Identify which cell holds the provided text, then report its (X, Y) central coordinate. 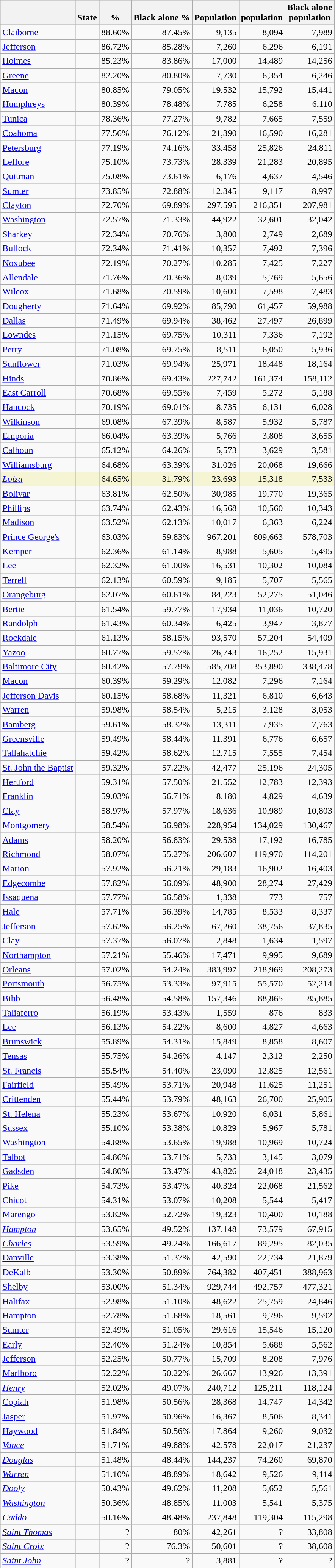
50.22% (162, 1373)
Rockdale (38, 638)
21,562 (310, 1186)
54.73% (115, 1186)
51.71% (115, 1445)
Bertie (38, 609)
Humphreys (38, 104)
50.16% (115, 1517)
73.85% (115, 191)
4,639 (310, 796)
72.19% (115, 263)
Lowndes (38, 335)
54.80% (115, 1171)
7,260 (215, 47)
9,185 (215, 580)
61.14% (162, 551)
St. John the Baptist (38, 768)
22,068 (262, 1186)
16,252 (262, 652)
97,915 (215, 984)
19,323 (215, 1215)
5,417 (310, 1200)
144,237 (215, 1460)
70.76% (162, 234)
Bullock (38, 249)
157,346 (215, 998)
72.88% (162, 191)
7,555 (262, 753)
Perry (38, 349)
14,747 (262, 1402)
67.39% (162, 422)
15,318 (262, 479)
18,164 (310, 364)
18,642 (215, 1474)
10,357 (215, 249)
70.59% (162, 292)
125,211 (262, 1388)
22,734 (262, 1258)
17,471 (215, 955)
2,250 (310, 1056)
21,283 (262, 162)
61.00% (162, 566)
585,708 (215, 667)
21,552 (215, 782)
Terrell (38, 580)
78.48% (162, 104)
53.43% (162, 1013)
Chicot (38, 1200)
14,785 (215, 912)
5,562 (310, 1344)
7,976 (310, 1359)
16,785 (310, 839)
Williamsburg (38, 465)
48.85% (162, 1503)
Hale (38, 912)
6,425 (215, 623)
407,451 (262, 1272)
East Carroll (38, 392)
22,017 (262, 1445)
71.49% (115, 320)
54.22% (162, 1027)
7,492 (262, 249)
57.62% (115, 926)
56.71% (162, 796)
Claiborne (38, 32)
8,337 (310, 912)
17,192 (262, 839)
Halifax (38, 1301)
7,459 (215, 392)
3,128 (262, 710)
10,920 (215, 1113)
61,457 (262, 306)
69.01% (162, 407)
11,625 (262, 1085)
10,311 (215, 335)
4,663 (310, 1027)
237,848 (215, 1517)
75.08% (115, 176)
13,391 (310, 1373)
70.19% (115, 407)
158,112 (310, 378)
14,256 (310, 61)
8,587 (215, 422)
69.89% (162, 205)
71.03% (115, 364)
56.07% (162, 941)
48,163 (215, 1099)
Black alonepopulation (310, 13)
15,709 (215, 1359)
19,532 (215, 90)
7,336 (262, 335)
65.12% (115, 450)
118,124 (310, 1388)
56.25% (162, 926)
26,700 (262, 1099)
Copiah (38, 1402)
15,849 (215, 1041)
82.20% (115, 75)
3,145 (262, 1157)
63.52% (115, 522)
Hancock (38, 407)
50.43% (115, 1488)
4,829 (262, 796)
52.78% (115, 1315)
16,281 (310, 133)
33,458 (215, 147)
59.57% (162, 652)
51.48% (115, 1460)
53.33% (162, 984)
Phillips (38, 508)
55.27% (162, 854)
Quitman (38, 176)
4,827 (262, 1027)
77.19% (115, 147)
58.07% (115, 854)
297,595 (215, 205)
70.27% (162, 263)
44,922 (215, 220)
10,400 (262, 1215)
10,989 (262, 811)
8,180 (215, 796)
7,296 (262, 681)
88.60% (115, 32)
757 (310, 897)
5,215 (215, 710)
5,932 (262, 422)
12,783 (262, 782)
833 (310, 1013)
15,120 (310, 1330)
19,666 (310, 465)
16,403 (310, 868)
130,467 (310, 825)
55.54% (115, 1070)
62.50% (162, 494)
26,743 (215, 652)
71.08% (115, 349)
26,667 (215, 1373)
Caddo (38, 1517)
75.10% (115, 162)
11,036 (262, 609)
Richmond (38, 854)
57.50% (162, 782)
32,601 (262, 220)
71.15% (115, 335)
10,720 (310, 609)
6,657 (310, 739)
5,605 (262, 551)
38,462 (215, 320)
53.82% (115, 1215)
228,954 (215, 825)
2,312 (262, 1056)
5,573 (215, 450)
54.88% (115, 1143)
Sunflower (38, 364)
53.79% (162, 1099)
11,208 (215, 1488)
55,570 (262, 984)
161,374 (262, 378)
12,825 (262, 1070)
13,311 (215, 724)
29,183 (215, 868)
11,251 (310, 1085)
17,934 (215, 609)
Jefferson Davis (38, 696)
86.72% (115, 47)
20,895 (310, 162)
5,766 (215, 436)
3,877 (310, 623)
Orleans (38, 969)
57.22% (162, 768)
Tunica (38, 119)
Early (38, 1344)
773 (262, 897)
59.03% (115, 796)
6,176 (215, 176)
51.68% (162, 1315)
10,803 (310, 811)
87.45% (162, 32)
218,969 (262, 969)
10,285 (215, 263)
56.09% (162, 883)
9,796 (262, 1315)
7,192 (310, 335)
Black alone % (162, 13)
2,689 (310, 234)
60.39% (115, 681)
Hertford (38, 782)
77.27% (162, 119)
Saint Croix (38, 1546)
89,295 (262, 1243)
29,538 (215, 839)
Franklin (38, 796)
8,533 (262, 912)
80.85% (115, 90)
5,861 (310, 1113)
58.15% (162, 638)
Leflore (38, 162)
Saint Thomas (38, 1532)
54,409 (310, 638)
69.43% (162, 378)
3,053 (310, 710)
Bamberg (38, 724)
6,246 (310, 75)
Greene (38, 75)
29,616 (215, 1330)
5,561 (310, 1488)
6,643 (310, 696)
59.98% (115, 710)
Emporia (38, 436)
11,391 (215, 739)
Loíza (38, 479)
49.24% (162, 1243)
59.29% (162, 681)
60.42% (115, 667)
63.03% (115, 537)
3,655 (310, 436)
15,441 (310, 90)
59.83% (162, 537)
53.67% (162, 1113)
78.36% (115, 119)
7,559 (310, 119)
19,365 (310, 494)
Edgecombe (38, 883)
12,345 (215, 191)
88,865 (262, 998)
37,835 (310, 926)
60.77% (115, 652)
DeKalb (38, 1272)
11,321 (215, 696)
6,776 (262, 739)
40,324 (215, 1186)
18,561 (215, 1315)
69,870 (310, 1460)
Taliaferro (38, 1013)
71.76% (115, 277)
57.79% (162, 667)
6,031 (262, 1113)
Marlboro (38, 1373)
8,511 (215, 349)
25,196 (262, 768)
56.39% (162, 912)
54.26% (162, 1056)
Allendale (38, 277)
Hinds (38, 378)
Greensville (38, 739)
38,608 (310, 1546)
5,781 (310, 1128)
5,565 (310, 580)
876 (262, 1013)
23,090 (215, 1070)
73.73% (162, 162)
74,260 (262, 1460)
58.97% (115, 811)
48,622 (215, 1301)
15,931 (310, 652)
208,273 (310, 969)
59.61% (115, 724)
3,079 (310, 1157)
56.48% (115, 998)
240,712 (215, 1388)
State (87, 13)
58.32% (162, 724)
5,688 (262, 1344)
10,084 (310, 566)
7,598 (262, 292)
55.49% (115, 1085)
8,039 (215, 277)
Jasper (38, 1416)
59.32% (115, 768)
60.61% (162, 594)
31,026 (215, 465)
52.72% (162, 1215)
134,029 (262, 825)
1,338 (215, 897)
Saint John (38, 1560)
55.44% (115, 1099)
25,826 (262, 147)
85.23% (115, 61)
24,846 (310, 1301)
14,489 (262, 61)
61.13% (115, 638)
207,981 (310, 205)
55.23% (115, 1113)
Issaquena (38, 897)
Yazoo (38, 652)
57,204 (262, 638)
Holmes (38, 61)
7,454 (310, 753)
72.70% (115, 205)
17,000 (215, 61)
38,756 (262, 926)
55.89% (115, 1041)
93,570 (215, 638)
5,652 (262, 1488)
52.22% (115, 1373)
63.74% (115, 508)
52.49% (115, 1330)
51.97% (115, 1416)
7,785 (215, 104)
85,885 (310, 998)
21,237 (310, 1445)
9,689 (310, 955)
St. Helena (38, 1113)
population (262, 13)
64.26% (162, 450)
85,790 (215, 306)
Wilcox (38, 292)
9,260 (262, 1431)
48.48% (162, 1517)
Kemper (38, 551)
76.3% (162, 1546)
55.10% (115, 1128)
58.44% (162, 739)
7,533 (310, 479)
60.34% (162, 623)
8,858 (262, 1041)
84,223 (215, 594)
383,997 (215, 969)
5,656 (310, 277)
Vance (38, 1445)
7,935 (262, 724)
9,032 (310, 1431)
12,715 (215, 753)
6,258 (262, 104)
10,854 (215, 1344)
80.80% (162, 75)
Clayton (38, 205)
71.68% (115, 292)
57.97% (162, 811)
71.33% (162, 220)
52.40% (115, 1344)
61.54% (115, 609)
67,915 (310, 1229)
8,997 (310, 191)
12,082 (215, 681)
59.77% (162, 609)
53.30% (115, 1272)
7,730 (215, 75)
119,970 (262, 854)
5,495 (310, 551)
Talbot (38, 1157)
51.37% (162, 1258)
71.64% (115, 306)
24,305 (310, 768)
Adams (38, 839)
49.07% (162, 1388)
72.57% (115, 220)
5,787 (310, 422)
54.40% (162, 1070)
3,581 (310, 450)
54.86% (115, 1157)
Madison (38, 522)
216,351 (262, 205)
Northampton (38, 955)
56.21% (162, 868)
83.86% (162, 61)
56.98% (162, 825)
17,864 (215, 1431)
50,601 (215, 1546)
62.32% (115, 566)
23,435 (310, 1171)
1,597 (310, 941)
50.96% (162, 1416)
59,988 (310, 306)
114,201 (310, 854)
6,354 (262, 75)
50.36% (115, 1503)
Baltimore City (38, 667)
55.46% (162, 955)
50.77% (162, 1359)
2,848 (215, 941)
28,339 (215, 162)
9,592 (310, 1315)
5,733 (215, 1157)
52,214 (310, 984)
4,546 (310, 176)
Wilkinson (38, 422)
62.43% (162, 508)
3,808 (262, 436)
5,967 (262, 1128)
48,900 (215, 883)
26,899 (310, 320)
1,634 (262, 941)
Charles (38, 1243)
27,497 (262, 320)
66.04% (115, 436)
Marion (38, 868)
5,541 (262, 1503)
Henry (38, 1388)
56.19% (115, 1013)
25,905 (310, 1099)
Crittenden (38, 1099)
Sussex (38, 1128)
53.59% (115, 1243)
74.16% (162, 147)
7,164 (310, 681)
5,936 (310, 349)
8,988 (215, 551)
57.71% (115, 912)
119,304 (262, 1517)
8,341 (310, 1416)
578,703 (310, 537)
967,201 (215, 537)
54.24% (162, 969)
7,763 (310, 724)
56.75% (115, 984)
21,879 (310, 1258)
49.88% (162, 1445)
52,275 (262, 594)
9,782 (215, 119)
43,826 (215, 1171)
Brunswick (38, 1041)
59.31% (115, 782)
7,227 (310, 263)
227,742 (215, 378)
7,483 (310, 292)
9,117 (262, 191)
21,390 (215, 133)
Bolivar (38, 494)
56.83% (162, 839)
764,382 (215, 1272)
3,947 (262, 623)
10,302 (262, 566)
56.58% (162, 897)
Bibb (38, 998)
85.28% (162, 47)
32,042 (310, 220)
24,018 (262, 1171)
60.15% (115, 696)
18,636 (215, 811)
49.52% (162, 1229)
10,560 (262, 508)
929,744 (215, 1287)
48.44% (162, 1460)
80% (162, 1532)
58.62% (162, 753)
70.68% (115, 392)
492,757 (262, 1287)
10,969 (262, 1143)
51.05% (162, 1330)
52.98% (115, 1301)
Coahoma (38, 133)
10,343 (310, 508)
82,035 (310, 1243)
57.82% (115, 883)
42,578 (215, 1445)
8,094 (262, 32)
8,506 (262, 1416)
% (115, 13)
64.68% (115, 465)
51.24% (162, 1344)
8,208 (262, 1359)
61.43% (115, 623)
5,707 (262, 580)
10,188 (310, 1215)
Calhoun (38, 450)
73.61% (162, 176)
10,600 (215, 292)
57.02% (115, 969)
70.86% (115, 378)
137,148 (215, 1229)
4,147 (215, 1056)
16,902 (262, 868)
6,131 (262, 407)
6,363 (262, 522)
11,003 (215, 1503)
42,477 (215, 768)
10,017 (215, 522)
7,396 (310, 249)
5,272 (262, 392)
477,321 (310, 1287)
7,425 (262, 263)
51,046 (310, 594)
5,375 (310, 1503)
13,926 (262, 1373)
27,429 (310, 883)
388,963 (310, 1272)
52.25% (115, 1359)
23,693 (215, 479)
20,948 (215, 1085)
3,881 (215, 1560)
Dooly (38, 1488)
25,971 (215, 364)
Tallahatchie (38, 753)
3,800 (215, 234)
73,579 (262, 1229)
Randolph (38, 623)
52.02% (115, 1388)
166,617 (215, 1243)
69.55% (162, 392)
Noxubee (38, 263)
Tensas (38, 1056)
53.00% (115, 1287)
62.36% (115, 551)
6,028 (310, 407)
79.05% (162, 90)
69.08% (115, 422)
8,735 (215, 407)
Shelby (38, 1287)
53.07% (162, 1200)
57.77% (115, 897)
Haywood (38, 1431)
25,759 (262, 1301)
353,890 (262, 667)
42,261 (215, 1532)
55.75% (115, 1056)
71.41% (162, 249)
10,208 (215, 1200)
6,224 (310, 522)
59.42% (115, 753)
57.37% (115, 941)
67,260 (215, 926)
56.13% (115, 1027)
19,770 (262, 494)
57.21% (115, 955)
60.59% (162, 580)
14,342 (310, 1402)
18,448 (262, 364)
Montgomery (38, 825)
Gadsden (38, 1171)
16,568 (215, 508)
28,368 (215, 1402)
6,110 (310, 104)
115,298 (310, 1517)
51.98% (115, 1402)
St. Francis (38, 1070)
5,769 (262, 277)
49.62% (162, 1488)
9,135 (215, 32)
50.89% (162, 1272)
6,296 (262, 47)
1,559 (215, 1013)
12,393 (310, 782)
6,050 (262, 349)
Marengo (38, 1215)
206,607 (215, 854)
7,989 (310, 32)
19,988 (215, 1143)
15,792 (262, 90)
8,600 (215, 1027)
8,607 (310, 1041)
16,367 (215, 1416)
62.07% (115, 594)
58.68% (162, 696)
58.20% (115, 839)
Petersburg (38, 147)
Douglas (38, 1460)
28,274 (262, 883)
5,544 (262, 1200)
77.56% (115, 133)
64.65% (115, 479)
31.79% (162, 479)
6,191 (310, 47)
80.39% (115, 104)
30,985 (215, 494)
9,114 (310, 1474)
16,590 (262, 133)
10,829 (215, 1128)
2,749 (262, 234)
Dougherty (38, 306)
51.34% (162, 1287)
33,808 (310, 1532)
12,561 (310, 1070)
42,590 (215, 1258)
Prince George's (38, 537)
57.92% (115, 868)
15,546 (262, 1330)
Portsmouth (38, 984)
76.12% (162, 133)
6,810 (262, 696)
9,526 (262, 1474)
54.58% (162, 998)
59.49% (115, 739)
9,995 (262, 955)
Orangeburg (38, 594)
7,665 (262, 119)
69.92% (162, 306)
3,629 (262, 450)
63.81% (115, 494)
609,663 (262, 537)
Dallas (38, 320)
Fairfield (38, 1085)
70.36% (162, 277)
24,811 (310, 147)
5,188 (310, 392)
20,068 (262, 465)
16,531 (215, 566)
338,478 (310, 667)
Pike (38, 1186)
48.89% (162, 1474)
4,637 (262, 176)
51.84% (115, 1431)
Danville (38, 1258)
Sharkey (38, 234)
10,724 (310, 1143)
Population (215, 13)
